Find where the given text appears and provide that cell's center as (X, Y) coordinate. 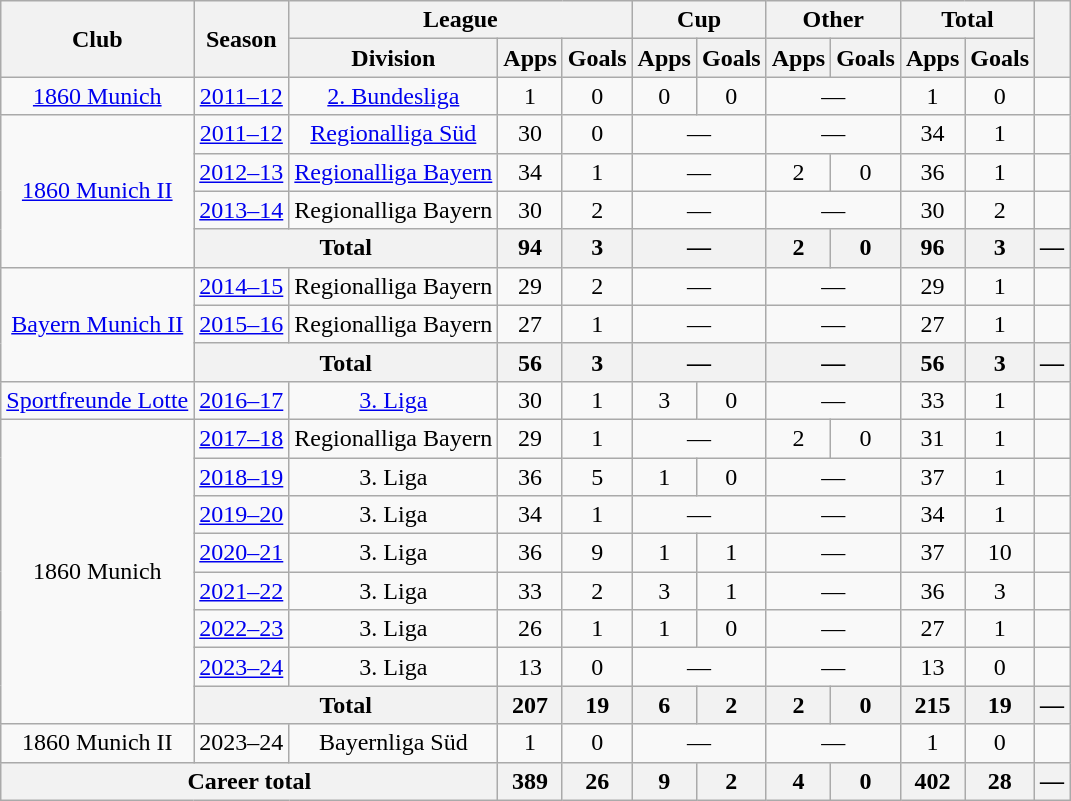
215 (932, 705)
2. Bundesliga (394, 96)
2014–15 (242, 286)
Division (394, 58)
2012–13 (242, 172)
2013–14 (242, 210)
5 (597, 477)
Bayern Munich II (98, 324)
2017–18 (242, 438)
Bayernliga Süd (394, 743)
2021–22 (242, 591)
Career total (250, 781)
Club (98, 39)
389 (530, 781)
Season (242, 39)
2018–19 (242, 477)
Cup (699, 20)
2016–17 (242, 400)
402 (932, 781)
96 (932, 248)
94 (530, 248)
28 (1000, 781)
2019–20 (242, 515)
6 (664, 705)
4 (798, 781)
2015–16 (242, 324)
10 (1000, 553)
League (460, 20)
2020–21 (242, 553)
2022–23 (242, 629)
Sportfreunde Lotte (98, 400)
Regionalliga Süd (394, 134)
207 (530, 705)
31 (932, 438)
Other (833, 20)
